From the cell containing the given text, extract its center point as (X, Y) coordinate. 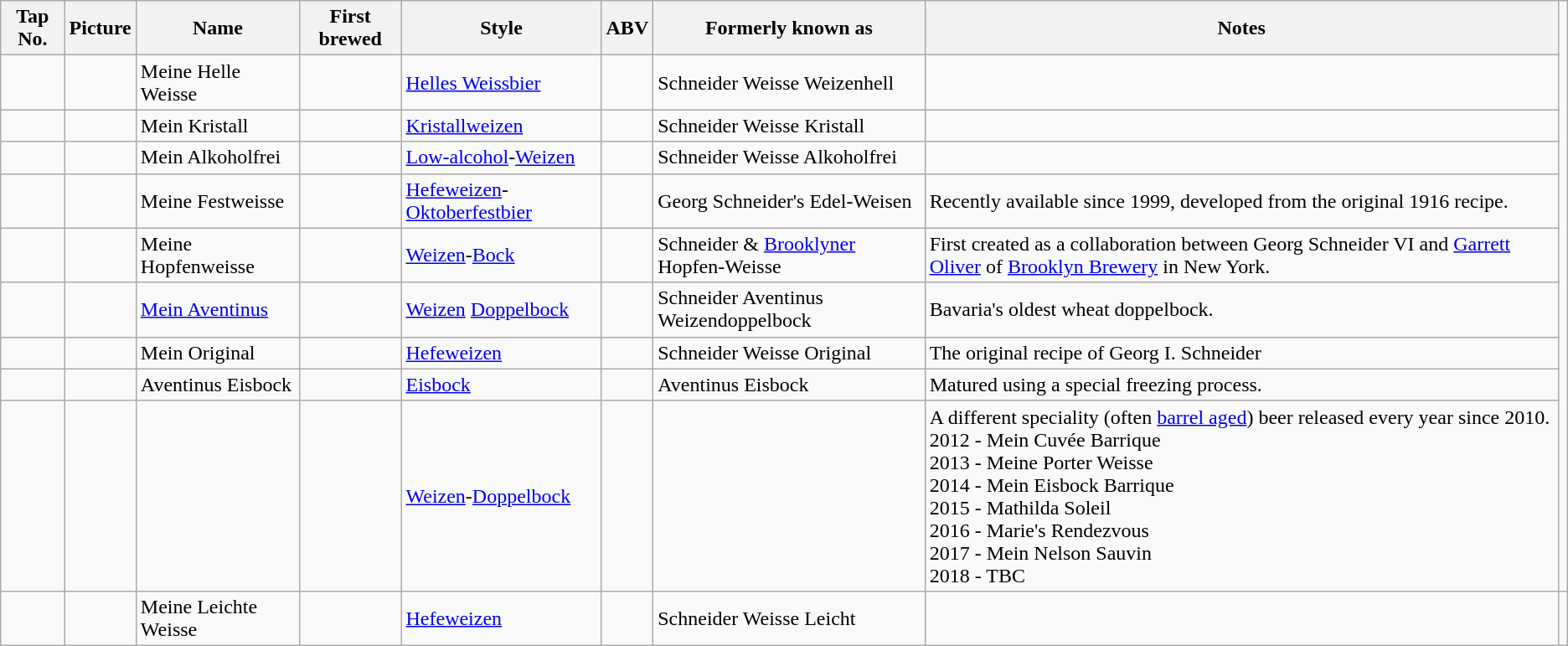
First created as a collaboration between Georg Schneider VI and Garrett Oliver of Brooklyn Brewery in New York. (1241, 255)
Name (218, 28)
Kristallweizen (501, 126)
Georg Schneider's Edel-Weisen (789, 201)
Mein Kristall (218, 126)
Schneider Weisse Leicht (789, 618)
Eisbock (501, 385)
Schneider Aventinus Weizendoppelbock (789, 310)
Bavaria's oldest wheat doppelbock. (1241, 310)
Meine Helle Weisse (218, 82)
Schneider Weisse Weizenhell (789, 82)
Mein Aventinus (218, 310)
Mein Original (218, 353)
The original recipe of Georg I. Schneider (1241, 353)
Schneider Weisse Alkoholfrei (789, 158)
Picture (101, 28)
Matured using a special freezing process. (1241, 385)
Schneider Weisse Kristall (789, 126)
Style (501, 28)
Meine Festweisse (218, 201)
Notes (1241, 28)
Mein Alkoholfrei (218, 158)
Meine Leichte Weisse (218, 618)
Formerly known as (789, 28)
Tap No. (33, 28)
Meine Hopfenweisse (218, 255)
Recently available since 1999, developed from the original 1916 recipe. (1241, 201)
Weizen-Bock (501, 255)
Hefeweizen-Oktoberfestbier (501, 201)
Weizen-Doppelbock (501, 496)
Helles Weissbier (501, 82)
First brewed (350, 28)
ABV (627, 28)
Low-alcohol-Weizen (501, 158)
Schneider & Brooklyner Hopfen-Weisse (789, 255)
Weizen Doppelbock (501, 310)
Schneider Weisse Original (789, 353)
